Return the [x, y] coordinate for the center point of the cell that contains the specified text.  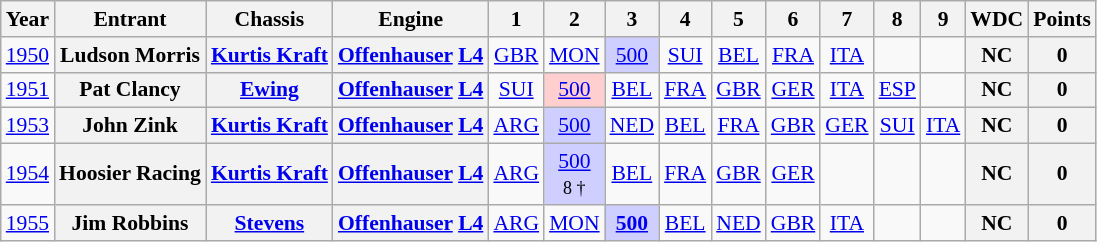
1953 [28, 126]
Jim Robbins [130, 223]
4 [685, 19]
John Zink [130, 126]
Year [28, 19]
9 [943, 19]
WDC [996, 19]
8 [898, 19]
Stevens [270, 223]
7 [846, 19]
1 [516, 19]
Pat Clancy [130, 90]
Hoosier Racing [130, 174]
6 [794, 19]
1950 [28, 55]
Chassis [270, 19]
ESP [898, 90]
Ludson Morris [130, 55]
5008 † [574, 174]
2 [574, 19]
5 [738, 19]
1954 [28, 174]
Points [1062, 19]
Ewing [270, 90]
Engine [410, 19]
1955 [28, 223]
3 [632, 19]
Entrant [130, 19]
1951 [28, 90]
